For the text-containing cell, return its midpoint in [X, Y] coordinate format. 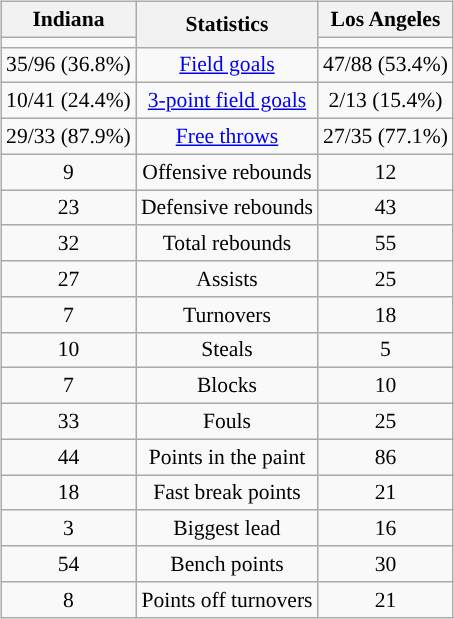
27/35 (77.1%) [386, 136]
Points in the paint [227, 457]
Bench points [227, 564]
Fast break points [227, 492]
55 [386, 243]
Steals [227, 350]
35/96 (36.8%) [68, 65]
12 [386, 172]
Biggest lead [227, 528]
Field goals [227, 65]
16 [386, 528]
32 [68, 243]
44 [68, 457]
2/13 (15.4%) [386, 101]
5 [386, 350]
Blocks [227, 386]
Total rebounds [227, 243]
Assists [227, 279]
Points off turnovers [227, 599]
43 [386, 208]
Defensive rebounds [227, 208]
Los Angeles [386, 19]
3-point field goals [227, 101]
86 [386, 457]
Indiana [68, 19]
Turnovers [227, 314]
10/41 (24.4%) [68, 101]
30 [386, 564]
Statistics [227, 24]
27 [68, 279]
23 [68, 208]
Fouls [227, 421]
3 [68, 528]
8 [68, 599]
Offensive rebounds [227, 172]
9 [68, 172]
54 [68, 564]
47/88 (53.4%) [386, 65]
Free throws [227, 136]
33 [68, 421]
29/33 (87.9%) [68, 136]
